Capture the cell that displays the provided text and extract its [x, y] central coordinate. 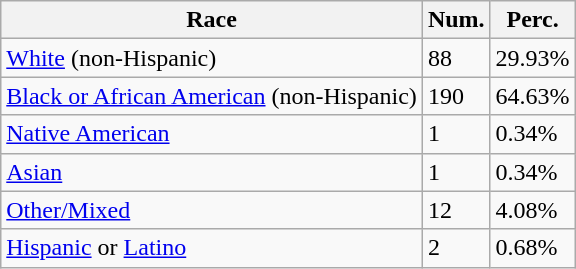
Race [212, 20]
Native American [212, 134]
4.08% [532, 210]
190 [456, 96]
Hispanic or Latino [212, 248]
2 [456, 248]
Perc. [532, 20]
White (non-Hispanic) [212, 58]
12 [456, 210]
29.93% [532, 58]
64.63% [532, 96]
0.68% [532, 248]
Asian [212, 172]
Num. [456, 20]
Other/Mixed [212, 210]
Black or African American (non-Hispanic) [212, 96]
88 [456, 58]
